For the text-containing cell, return its midpoint in [X, Y] coordinate format. 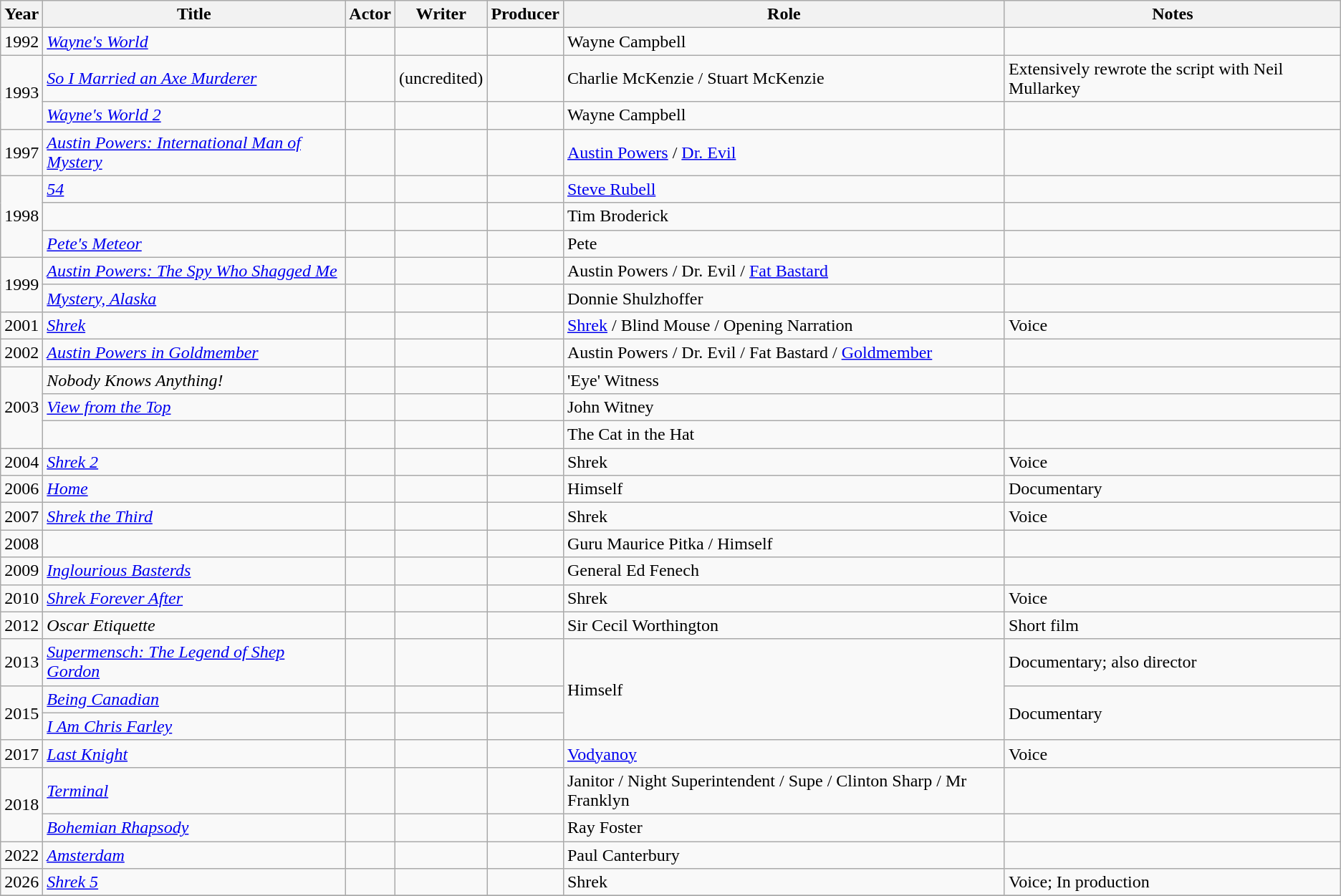
The Cat in the Hat [784, 435]
Charlie McKenzie / Stuart McKenzie [784, 79]
2026 [21, 882]
Pete [784, 244]
Janitor / Night Superintendent / Supe / Clinton Sharp / Mr Franklyn [784, 791]
Tim Broderick [784, 216]
Short film [1172, 625]
Voice; In production [1172, 882]
Extensively rewrote the script with Neil Mullarkey [1172, 79]
Supermensch: The Legend of Shep Gordon [194, 662]
Home [194, 489]
Oscar Etiquette [194, 625]
Shrek / Blind Mouse / Opening Narration [784, 325]
Shrek 5 [194, 882]
Bohemian Rhapsody [194, 827]
1992 [21, 42]
Pete's Meteor [194, 244]
2010 [21, 598]
Shrek the Third [194, 516]
Austin Powers in Goldmember [194, 352]
2008 [21, 544]
Donnie Shulzhoffer [784, 298]
Last Knight [194, 753]
Mystery, Alaska [194, 298]
Shrek Forever After [194, 598]
Notes [1172, 14]
1998 [21, 216]
2001 [21, 325]
Austin Powers: The Spy Who Shagged Me [194, 271]
Actor [370, 14]
View from the Top [194, 408]
2013 [21, 662]
Vodyanoy [784, 753]
1993 [21, 92]
2017 [21, 753]
Austin Powers / Dr. Evil / Fat Bastard [784, 271]
I Am Chris Farley [194, 726]
1997 [21, 152]
Terminal [194, 791]
2003 [21, 408]
2018 [21, 804]
Inglourious Basterds [194, 571]
2004 [21, 462]
(uncredited) [441, 79]
2007 [21, 516]
Austin Powers / Dr. Evil / Fat Bastard / Goldmember [784, 352]
Title [194, 14]
General Ed Fenech [784, 571]
1999 [21, 284]
Year [21, 14]
2012 [21, 625]
Being Canadian [194, 699]
'Eye' Witness [784, 380]
Wayne's World 2 [194, 115]
2009 [21, 571]
2002 [21, 352]
Amsterdam [194, 854]
Shrek 2 [194, 462]
Writer [441, 14]
Austin Powers: International Man of Mystery [194, 152]
Nobody Knows Anything! [194, 380]
Austin Powers / Dr. Evil [784, 152]
Paul Canterbury [784, 854]
2015 [21, 713]
Sir Cecil Worthington [784, 625]
2006 [21, 489]
So I Married an Axe Murderer [194, 79]
Role [784, 14]
Wayne's World [194, 42]
Producer [526, 14]
2022 [21, 854]
Ray Foster [784, 827]
Steve Rubell [784, 189]
John Witney [784, 408]
Guru Maurice Pitka / Himself [784, 544]
Documentary; also director [1172, 662]
54 [194, 189]
